Return [X, Y] of the center of cell containing provided text 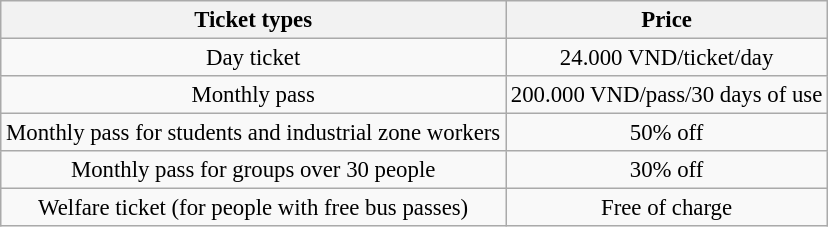
Monthly pass for students and industrial zone workers [254, 133]
Welfare ticket (for people with free bus passes) [254, 208]
Free of charge [667, 208]
24.000 VND/ticket/day [667, 58]
Ticket types [254, 20]
Price [667, 20]
200.000 VND/pass/30 days of use [667, 95]
Monthly pass for groups over 30 people [254, 170]
Day ticket [254, 58]
30% off [667, 170]
50% off [667, 133]
Monthly pass [254, 95]
